Extract the [X, Y] coordinate from the center of the cell holding the provided text.  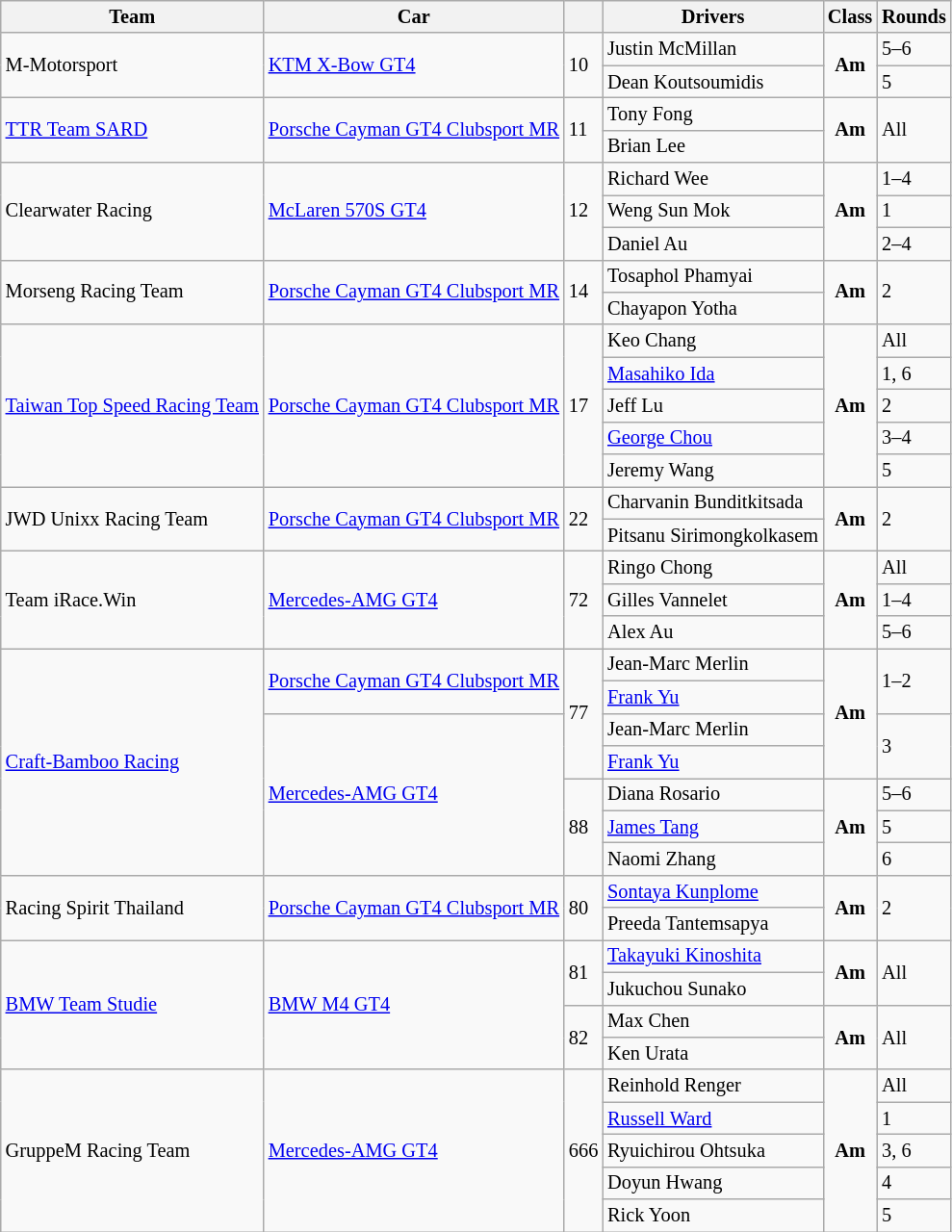
Racing Spirit Thailand [133, 907]
1, 6 [914, 373]
Gilles Vannelet [712, 600]
Rounds [914, 16]
Craft-Bamboo Racing [133, 761]
Pitsanu Sirimongkolkasem [712, 535]
22 [583, 518]
Justin McMillan [712, 49]
Rick Yoon [712, 1216]
Jeff Lu [712, 405]
Dean Koutsoumidis [712, 82]
6 [914, 859]
Diana Rosario [712, 794]
12 [583, 212]
Doyun Hwang [712, 1183]
James Tang [712, 827]
Charvanin Bunditkitsada [712, 502]
M-Motorsport [133, 65]
88 [583, 826]
Preeda Tantemsapya [712, 924]
Richard Wee [712, 179]
Class [850, 16]
TTR Team SARD [133, 129]
1–2 [914, 680]
Max Chen [712, 1021]
George Chou [712, 438]
JWD Unixx Racing Team [133, 518]
GruppeM Racing Team [133, 1150]
4 [914, 1183]
BMW Team Studie [133, 1005]
82 [583, 1038]
80 [583, 907]
2–4 [914, 244]
81 [583, 972]
Taiwan Top Speed Racing Team [133, 405]
KTM X-Bow GT4 [414, 65]
Car [414, 16]
Russell Ward [712, 1118]
Morseng Racing Team [133, 293]
Chayapon Yotha [712, 308]
Daniel Au [712, 244]
Sontaya Kunplome [712, 891]
Jeremy Wang [712, 471]
Drivers [712, 16]
11 [583, 129]
Ryuichirou Ohtsuka [712, 1150]
666 [583, 1150]
Team iRace.Win [133, 599]
72 [583, 599]
17 [583, 405]
BMW M4 GT4 [414, 1005]
Naomi Zhang [712, 859]
Tony Fong [712, 114]
Keo Chang [712, 341]
14 [583, 293]
Weng Sun Mok [712, 211]
McLaren 570S GT4 [414, 212]
3, 6 [914, 1150]
Jukuchou Sunako [712, 988]
77 [583, 712]
Ken Urata [712, 1053]
Team [133, 16]
Takayuki Kinoshita [712, 956]
3–4 [914, 438]
Brian Lee [712, 146]
Masahiko Ida [712, 373]
3 [914, 745]
Tosaphol Phamyai [712, 276]
Ringo Chong [712, 567]
Reinhold Renger [712, 1086]
Alex Au [712, 632]
Clearwater Racing [133, 212]
10 [583, 65]
